Return the (x, y) coordinate for the center point of the cell that contains the specified text.  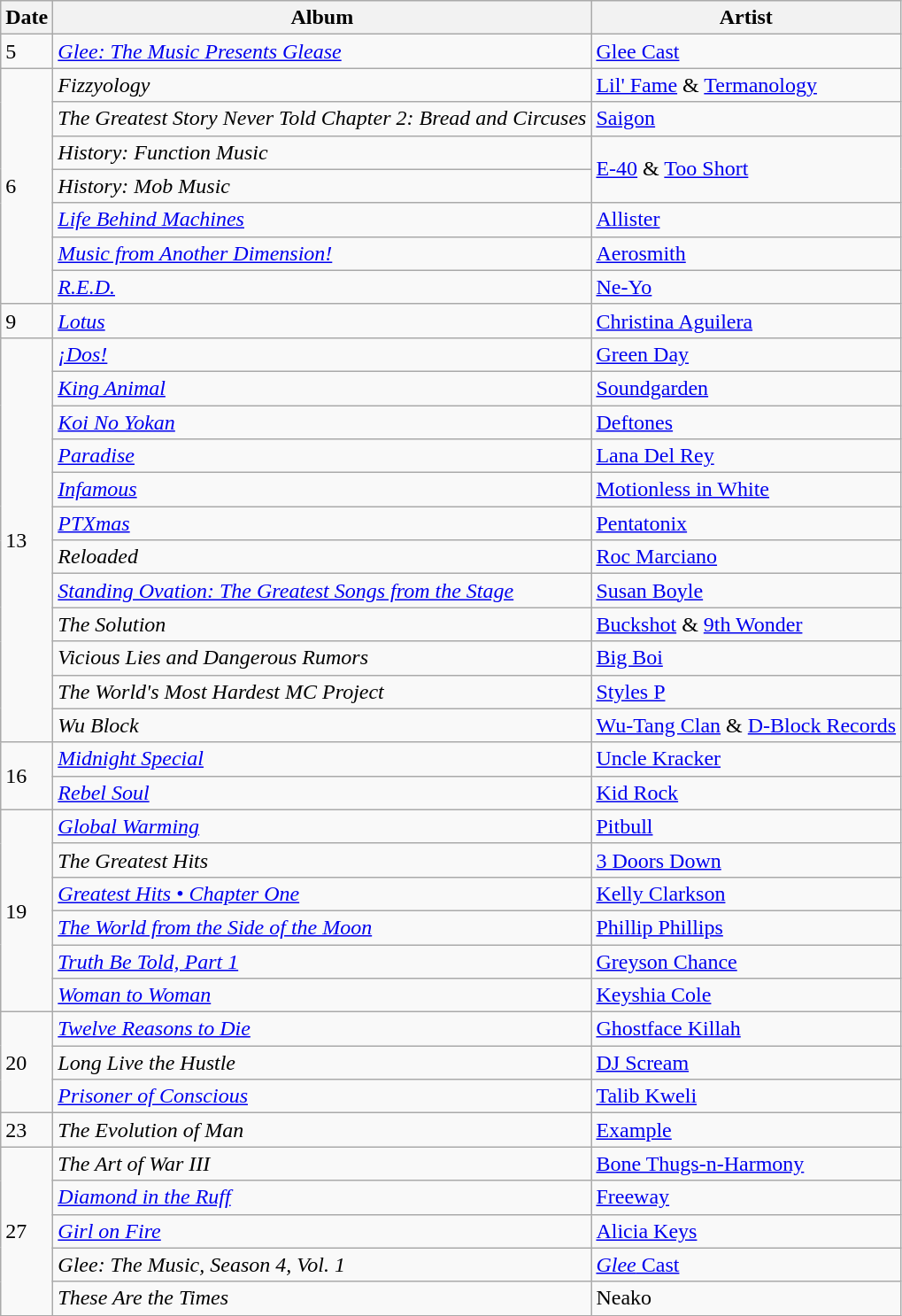
Motionless in White (746, 490)
Alicia Keys (746, 1231)
Glee: The Music Presents Glease (322, 51)
Infamous (322, 490)
History: Function Music (322, 152)
King Animal (322, 388)
PTXmas (322, 523)
Lana Del Rey (746, 456)
DJ Scream (746, 1063)
These Are the Times (322, 1298)
Susan Boyle (746, 591)
The World's Most Hardest MC Project (322, 692)
Green Day (746, 354)
Midnight Special (322, 759)
Bone Thugs-n-Harmony (746, 1164)
Standing Ovation: The Greatest Songs from the Stage (322, 591)
Reloaded (322, 557)
Fizzyology (322, 85)
Styles P (746, 692)
Ghostface Killah (746, 1029)
Pitbull (746, 826)
Soundgarden (746, 388)
Talib Kweli (746, 1096)
Lil' Fame & Termanology (746, 85)
¡Dos! (322, 354)
Uncle Kracker (746, 759)
Global Warming (322, 826)
9 (27, 321)
Neako (746, 1298)
19 (27, 910)
Rebel Soul (322, 793)
Greatest Hits • Chapter One (322, 894)
Wu-Tang Clan & D-Block Records (746, 725)
Girl on Fire (322, 1231)
R.E.D. (322, 287)
Ne-Yo (746, 287)
Diamond in the Ruff (322, 1197)
Truth Be Told, Part 1 (322, 961)
27 (27, 1231)
Greyson Chance (746, 961)
23 (27, 1130)
Aerosmith (746, 253)
Paradise (322, 456)
Glee: The Music, Season 4, Vol. 1 (322, 1265)
E-40 & Too Short (746, 169)
Deftones (746, 422)
Christina Aguilera (746, 321)
Koi No Yokan (322, 422)
The Greatest Hits (322, 860)
Wu Block (322, 725)
History: Mob Music (322, 186)
20 (27, 1063)
Album (322, 18)
Kelly Clarkson (746, 894)
Twelve Reasons to Die (322, 1029)
Buckshot & 9th Wonder (746, 624)
3 Doors Down (746, 860)
Kid Rock (746, 793)
Music from Another Dimension! (322, 253)
Vicious Lies and Dangerous Rumors (322, 658)
Lotus (322, 321)
Long Live the Hustle (322, 1063)
16 (27, 776)
13 (27, 540)
Prisoner of Conscious (322, 1096)
Date (27, 18)
Phillip Phillips (746, 927)
Woman to Woman (322, 995)
6 (27, 186)
The Evolution of Man (322, 1130)
Saigon (746, 119)
Example (746, 1130)
Pentatonix (746, 523)
Life Behind Machines (322, 220)
5 (27, 51)
Roc Marciano (746, 557)
Artist (746, 18)
Allister (746, 220)
Keyshia Cole (746, 995)
The Solution (322, 624)
Freeway (746, 1197)
The Greatest Story Never Told Chapter 2: Bread and Circuses (322, 119)
Big Boi (746, 658)
The Art of War III (322, 1164)
The World from the Side of the Moon (322, 927)
